Provide the (x, y) coordinate of the cell's center where the given text is located.  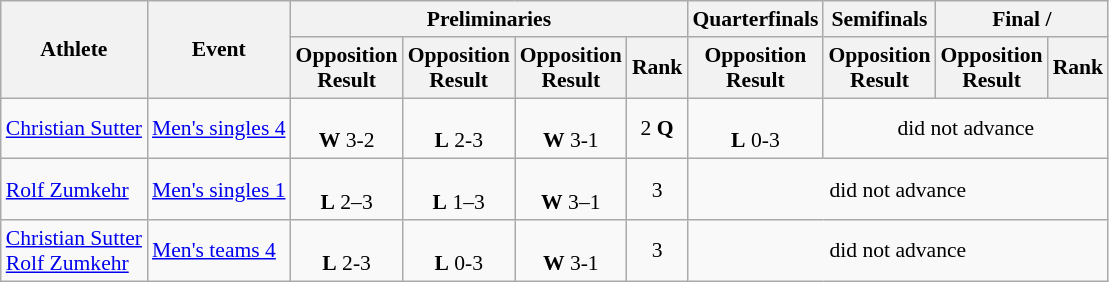
Men's singles 4 (219, 128)
Christian Sutter (74, 128)
Preliminaries (490, 19)
W 3–1 (571, 190)
Christian Sutter Rolf Zumkehr (74, 250)
Athlete (74, 50)
L 1–3 (459, 190)
Final / (1022, 19)
Event (219, 50)
Men's singles 1 (219, 190)
Men's teams 4 (219, 250)
Rolf Zumkehr (74, 190)
Quarterfinals (755, 19)
W 3-2 (347, 128)
2 Q (658, 128)
L 2–3 (347, 190)
Semifinals (879, 19)
